Detect which cell encompasses the target text, then output its (X, Y) center coordinate. 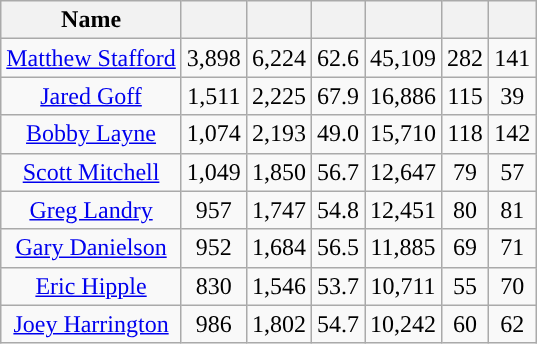
1,802 (278, 324)
1,684 (278, 248)
830 (214, 286)
Matthew Stafford (92, 58)
957 (214, 210)
118 (466, 134)
141 (512, 58)
54.7 (338, 324)
56.7 (338, 172)
Joey Harrington (92, 324)
45,109 (404, 58)
Gary Danielson (92, 248)
71 (512, 248)
62 (512, 324)
70 (512, 286)
Eric Hipple (92, 286)
1,511 (214, 96)
12,451 (404, 210)
60 (466, 324)
3,898 (214, 58)
80 (466, 210)
952 (214, 248)
2,225 (278, 96)
Name (92, 20)
Bobby Layne (92, 134)
6,224 (278, 58)
115 (466, 96)
57 (512, 172)
56.5 (338, 248)
10,711 (404, 286)
1,747 (278, 210)
49.0 (338, 134)
Greg Landry (92, 210)
79 (466, 172)
55 (466, 286)
142 (512, 134)
69 (466, 248)
Jared Goff (92, 96)
10,242 (404, 324)
282 (466, 58)
1,049 (214, 172)
67.9 (338, 96)
53.7 (338, 286)
16,886 (404, 96)
11,885 (404, 248)
1,074 (214, 134)
12,647 (404, 172)
62.6 (338, 58)
81 (512, 210)
2,193 (278, 134)
39 (512, 96)
986 (214, 324)
54.8 (338, 210)
Scott Mitchell (92, 172)
1,850 (278, 172)
1,546 (278, 286)
15,710 (404, 134)
